Return [X, Y] of the center of cell containing provided text 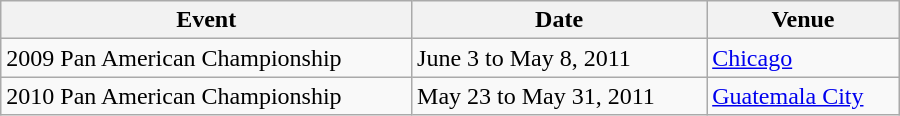
2010 Pan American Championship [206, 96]
Venue [804, 20]
Event [206, 20]
Guatemala City [804, 96]
2009 Pan American Championship [206, 58]
May 23 to May 31, 2011 [560, 96]
June 3 to May 8, 2011 [560, 58]
Date [560, 20]
Chicago [804, 58]
